Provide the (x, y) coordinate of the cell's center where the given text is located.  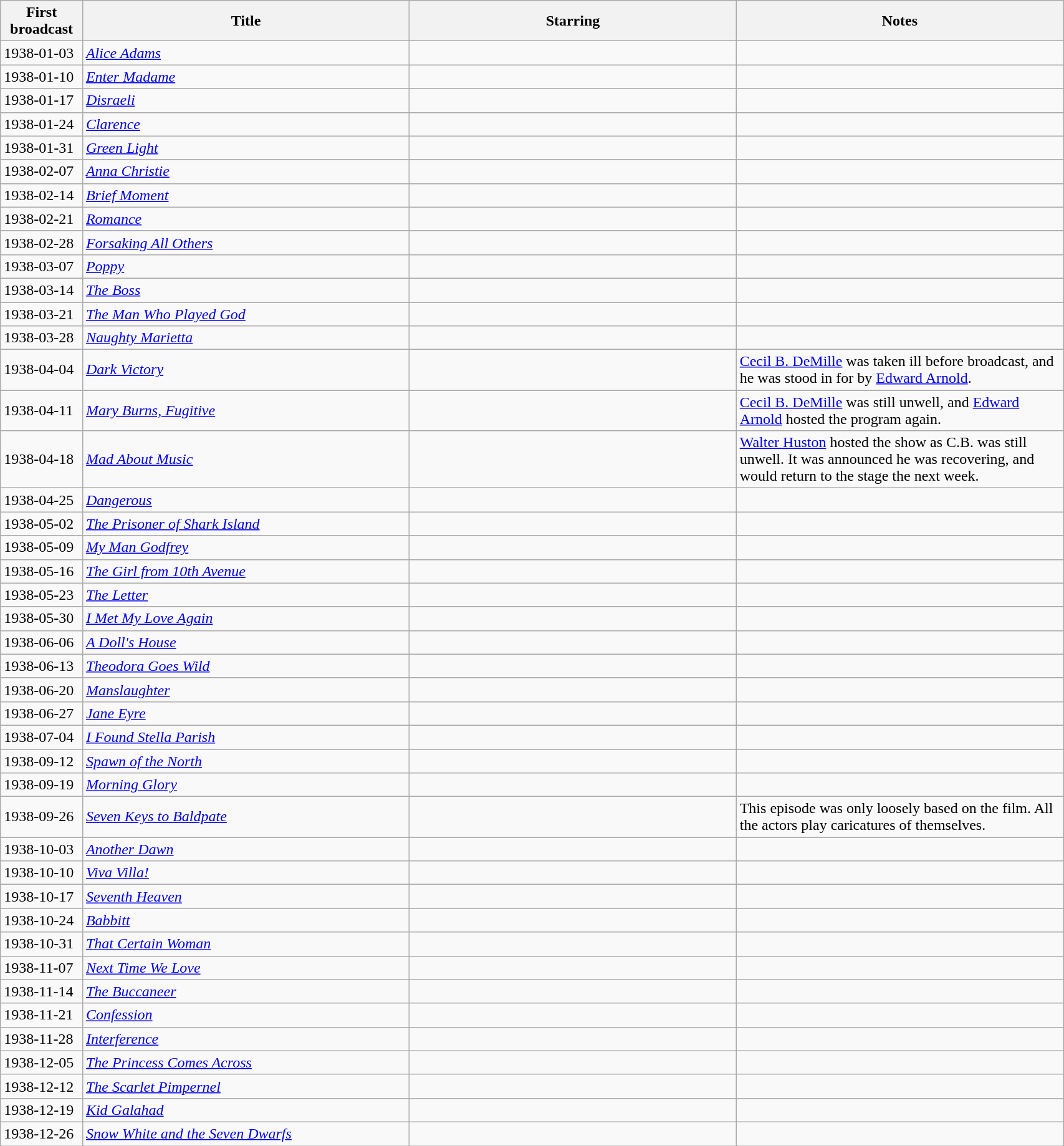
Cecil B. DeMille was taken ill before broadcast, and he was stood in for by Edward Arnold. (899, 370)
Jane Eyre (246, 713)
I Met My Love Again (246, 619)
1938-11-07 (42, 968)
1938-01-03 (42, 53)
Morning Glory (246, 785)
Romance (246, 219)
1938-06-20 (42, 690)
1938-06-13 (42, 666)
1938-09-26 (42, 817)
1938-10-24 (42, 920)
1938-03-21 (42, 314)
1938-02-14 (42, 195)
Kid Galahad (246, 1110)
Naughty Marietta (246, 338)
1938-01-24 (42, 124)
Spawn of the North (246, 761)
Disraeli (246, 100)
This episode was only loosely based on the film. All the actors play caricatures of themselves. (899, 817)
Cecil B. DeMille was still unwell, and Edward Arnold hosted the program again. (899, 410)
Snow White and the Seven Dwarfs (246, 1134)
1938-09-12 (42, 761)
1938-10-31 (42, 944)
1938-05-23 (42, 595)
1938-02-21 (42, 219)
The Boss (246, 290)
The Prisoner of Shark Island (246, 524)
Next Time We Love (246, 968)
Viva Villa! (246, 873)
The Princess Comes Across (246, 1062)
Babbitt (246, 920)
1938-11-28 (42, 1039)
1938-10-03 (42, 849)
Interference (246, 1039)
Manslaughter (246, 690)
Seven Keys to Baldpate (246, 817)
1938-04-11 (42, 410)
Alice Adams (246, 53)
1938-03-07 (42, 266)
Mad About Music (246, 460)
Dangerous (246, 500)
Anna Christie (246, 171)
1938-12-12 (42, 1086)
1938-12-05 (42, 1062)
That Certain Woman (246, 944)
The Girl from 10th Avenue (246, 571)
The Man Who Played God (246, 314)
1938-02-07 (42, 171)
Enter Madame (246, 77)
Poppy (246, 266)
Forsaking All Others (246, 243)
1938-02-28 (42, 243)
Walter Huston hosted the show as C.B. was still unwell. It was announced he was recovering, and would return to the stage the next week. (899, 460)
My Man Godfrey (246, 547)
1938-07-04 (42, 737)
1938-03-28 (42, 338)
1938-11-21 (42, 1015)
1938-05-02 (42, 524)
Brief Moment (246, 195)
1938-12-26 (42, 1134)
1938-04-25 (42, 500)
1938-05-16 (42, 571)
Seventh Heaven (246, 897)
1938-05-30 (42, 619)
The Buccaneer (246, 991)
1938-03-14 (42, 290)
1938-04-18 (42, 460)
A Doll's House (246, 642)
Dark Victory (246, 370)
1938-10-10 (42, 873)
Another Dawn (246, 849)
1938-05-09 (42, 547)
The Scarlet Pimpernel (246, 1086)
The Letter (246, 595)
1938-11-14 (42, 991)
Title (246, 21)
1938-04-04 (42, 370)
1938-01-10 (42, 77)
Theodora Goes Wild (246, 666)
Mary Burns, Fugitive (246, 410)
Green Light (246, 148)
1938-12-19 (42, 1110)
1938-01-17 (42, 100)
1938-01-31 (42, 148)
1938-06-06 (42, 642)
Confession (246, 1015)
1938-10-17 (42, 897)
First broadcast (42, 21)
I Found Stella Parish (246, 737)
Clarence (246, 124)
Notes (899, 21)
1938-06-27 (42, 713)
1938-09-19 (42, 785)
Starring (573, 21)
